Find where the given text appears and provide that cell's center as (X, Y) coordinate. 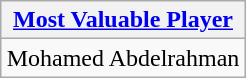
Most Valuable Player (123, 20)
Mohamed Abdelrahman (123, 58)
